Find where the given text appears and provide that cell's center as (X, Y) coordinate. 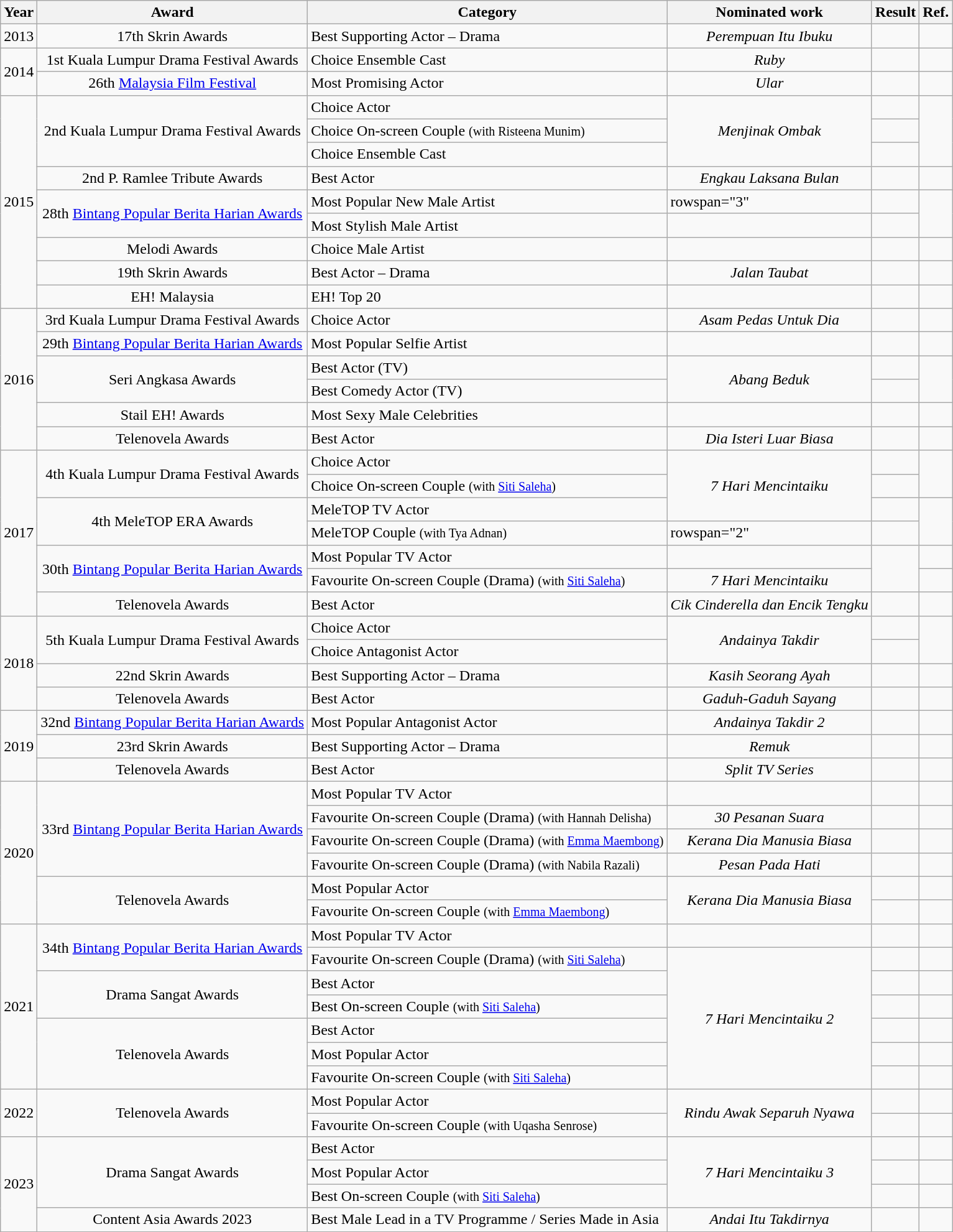
19th Skrin Awards (173, 272)
Kasih Seorang Ayah (770, 675)
EH! Malaysia (173, 297)
Pesan Pada Hati (770, 864)
4th MeleTOP ERA Awards (173, 521)
Most Popular Selfie Artist (487, 344)
Most Popular New Male Artist (487, 201)
34th Bintang Popular Berita Harian Awards (173, 947)
Stail EH! Awards (173, 415)
Category (487, 12)
Jalan Taubat (770, 272)
Ular (770, 83)
Andainya Takdir 2 (770, 723)
2018 (19, 663)
7 Hari Mencintaiku 2 (770, 1018)
Favourite On-screen Couple (with Siti Saleha) (487, 1078)
2019 (19, 746)
2nd P. Ramlee Tribute Awards (173, 178)
Content Asia Awards 2023 (173, 1220)
Year (19, 12)
Andainya Takdir (770, 639)
30th Bintang Popular Berita Harian Awards (173, 568)
Andai Itu Takdirnya (770, 1220)
28th Bintang Popular Berita Harian Awards (173, 213)
Favourite On-screen Couple (with Uqasha Senrose) (487, 1125)
Perempuan Itu Ibuku (770, 36)
2020 (19, 853)
Remuk (770, 746)
Melodi Awards (173, 249)
23rd Skrin Awards (173, 746)
1st Kuala Lumpur Drama Festival Awards (173, 60)
Best Male Lead in a TV Programme / Series Made in Asia (487, 1220)
Most Stylish Male Artist (487, 225)
Split TV Series (770, 770)
Favourite On-screen Couple (Drama) (with Hannah Delisha) (487, 817)
Gaduh-Gaduh Sayang (770, 699)
30 Pesanan Suara (770, 817)
2016 (19, 379)
Choice Male Artist (487, 249)
Best Actor – Drama (487, 272)
2013 (19, 36)
17th Skrin Awards (173, 36)
rowspan="2" (770, 533)
5th Kuala Lumpur Drama Festival Awards (173, 639)
2021 (19, 1006)
2023 (19, 1184)
Rindu Awak Separuh Nyawa (770, 1113)
2nd Kuala Lumpur Drama Festival Awards (173, 131)
2015 (19, 201)
EH! Top 20 (487, 297)
Nominated work (770, 12)
Best Comedy Actor (TV) (487, 391)
Asam Pedas Untuk Dia (770, 320)
3rd Kuala Lumpur Drama Festival Awards (173, 320)
2014 (19, 72)
Abang Beduk (770, 379)
32nd Bintang Popular Berita Harian Awards (173, 723)
2022 (19, 1113)
Dia Isteri Luar Biasa (770, 438)
Award (173, 12)
7 Hari Mencintaiku 3 (770, 1172)
Ruby (770, 60)
2017 (19, 533)
Most Popular Antagonist Actor (487, 723)
Choice On-screen Couple (with Siti Saleha) (487, 486)
Cik Cinderella dan Encik Tengku (770, 604)
Choice Antagonist Actor (487, 651)
22nd Skrin Awards (173, 675)
Favourite On-screen Couple (Drama) (with Nabila Razali) (487, 864)
Best Actor (TV) (487, 368)
rowspan="3" (770, 201)
Most Promising Actor (487, 83)
29th Bintang Popular Berita Harian Awards (173, 344)
Seri Angkasa Awards (173, 379)
Ref. (936, 12)
Favourite On-screen Couple (with Emma Maembong) (487, 912)
Menjinak Ombak (770, 131)
Favourite On-screen Couple (Drama) (with Emma Maembong) (487, 841)
4th Kuala Lumpur Drama Festival Awards (173, 474)
Engkau Laksana Bulan (770, 178)
Choice On-screen Couple (with Risteena Munim) (487, 131)
Most Sexy Male Celebrities (487, 415)
Result (895, 12)
MeleTOP TV Actor (487, 509)
33rd Bintang Popular Berita Harian Awards (173, 829)
MeleTOP Couple (with Tya Adnan) (487, 533)
26th Malaysia Film Festival (173, 83)
